Provide the [X, Y] coordinate of the cell's center where the given text is located.  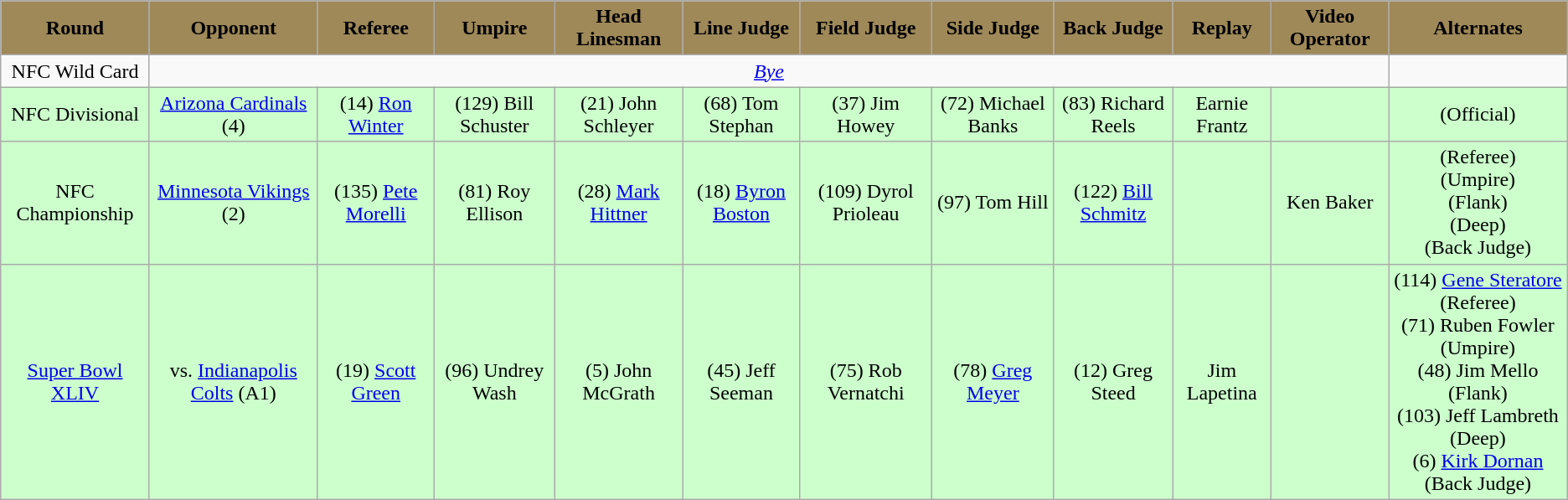
Minnesota Vikings (2) [233, 203]
Super Bowl XLIV [75, 382]
(Official) [1478, 114]
Referee [375, 28]
(14) Ron Winter [375, 114]
Line Judge [741, 28]
NFC Championship [75, 203]
(75) Rob Vernatchi [866, 382]
(83) Richard Reels [1112, 114]
vs. Indianapolis Colts (A1) [233, 382]
Earnie Frantz [1222, 114]
Back Judge [1112, 28]
(18) Byron Boston [741, 203]
Replay [1222, 28]
(122) Bill Schmitz [1112, 203]
(114) Gene Steratore (Referee)(71) Ruben Fowler (Umpire)(48) Jim Mello (Flank)(103) Jeff Lambreth (Deep)(6) Kirk Dornan (Back Judge) [1478, 382]
(96) Undrey Wash [494, 382]
(5) John McGrath [618, 382]
(37) Jim Howey [866, 114]
(109) Dyrol Prioleau [866, 203]
(81) Roy Ellison [494, 203]
(97) Tom Hill [993, 203]
Umpire [494, 28]
(19) Scott Green [375, 382]
(Referee)(Umpire)(Flank)(Deep)(Back Judge) [1478, 203]
(135) Pete Morelli [375, 203]
(68) Tom Stephan [741, 114]
Field Judge [866, 28]
Head Linesman [618, 28]
NFC Divisional [75, 114]
Video Operator [1330, 28]
Jim Lapetina [1222, 382]
(78) Greg Meyer [993, 382]
Round [75, 28]
(72) Michael Banks [993, 114]
Opponent [233, 28]
(45) Jeff Seeman [741, 382]
NFC Wild Card [75, 71]
(21) John Schleyer [618, 114]
(12) Greg Steed [1112, 382]
(28) Mark Hittner [618, 203]
(129) Bill Schuster [494, 114]
Alternates [1478, 28]
Arizona Cardinals (4) [233, 114]
Ken Baker [1330, 203]
Bye [769, 71]
Side Judge [993, 28]
